Extract the [X, Y] coordinate from the center of the cell holding the provided text.  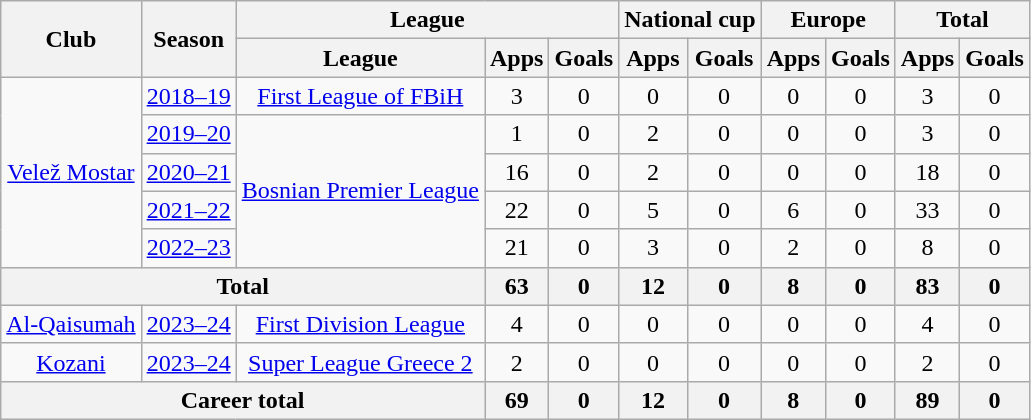
89 [927, 400]
22 [516, 210]
Bosnian Premier League [360, 191]
2019–20 [188, 134]
16 [516, 172]
Velež Mostar [71, 172]
83 [927, 286]
Kozani [71, 362]
First Division League [360, 324]
5 [653, 210]
Season [188, 39]
Career total [243, 400]
33 [927, 210]
1 [516, 134]
63 [516, 286]
First League of FBiH [360, 96]
Al-Qaisumah [71, 324]
National cup [690, 20]
21 [516, 248]
2018–19 [188, 96]
Club [71, 39]
2020–21 [188, 172]
69 [516, 400]
2021–22 [188, 210]
2022–23 [188, 248]
Europe [828, 20]
6 [793, 210]
18 [927, 172]
Super League Greece 2 [360, 362]
